Provide the [x, y] coordinate of the cell's center where the given text is located.  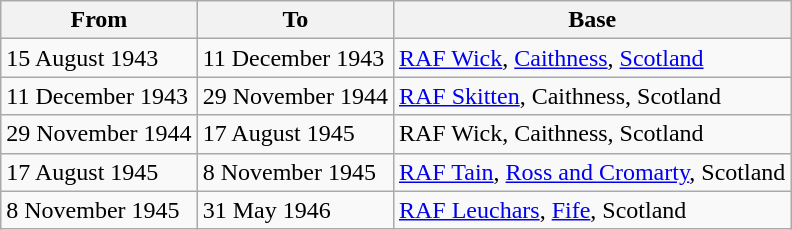
RAF Leuchars, Fife, Scotland [592, 210]
15 August 1943 [99, 58]
RAF Tain, Ross and Cromarty, Scotland [592, 172]
From [99, 20]
RAF Skitten, Caithness, Scotland [592, 96]
To [295, 20]
Base [592, 20]
31 May 1946 [295, 210]
